Detect which cell encompasses the target text, then output its (x, y) center coordinate. 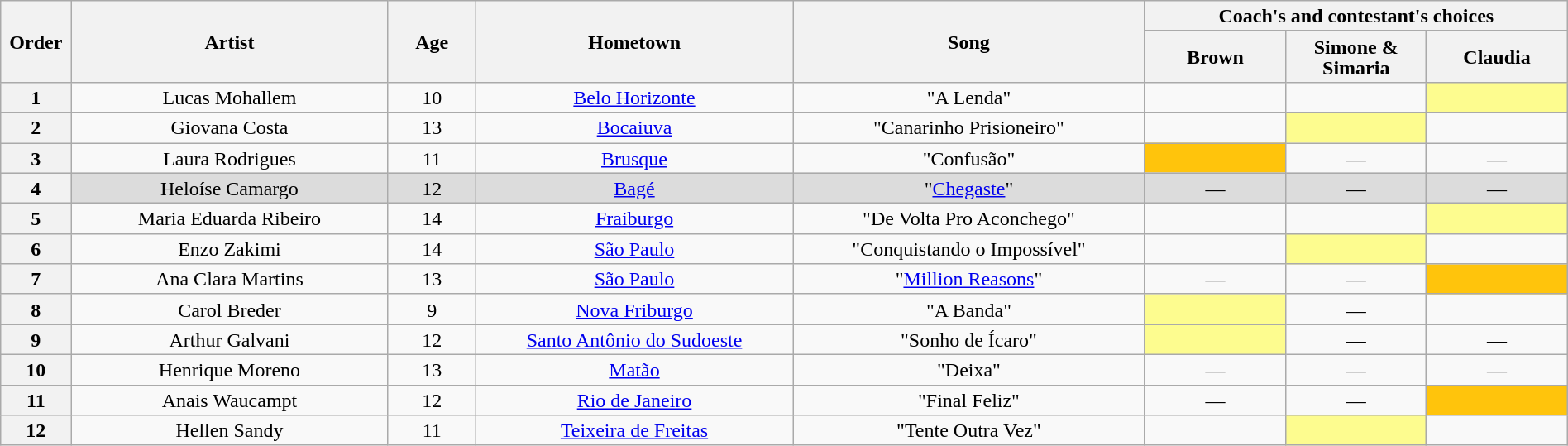
5 (36, 218)
Laura Rodrigues (230, 157)
"A Lenda" (969, 98)
Belo Horizonte (633, 98)
Order (36, 41)
6 (36, 248)
Henrique Moreno (230, 369)
Rio de Janeiro (633, 400)
Anais Waucampt (230, 400)
Fraiburgo (633, 218)
"Deixa" (969, 369)
"Final Feliz" (969, 400)
Teixeira de Freitas (633, 430)
8 (36, 309)
Simone & Simaria (1356, 56)
Enzo Zakimi (230, 248)
"Canarinho Prisioneiro" (969, 127)
Artist (230, 41)
Lucas Mohallem (230, 98)
4 (36, 189)
Bocaiuva (633, 127)
Age (432, 41)
Brusque (633, 157)
Hometown (633, 41)
7 (36, 280)
Hellen Sandy (230, 430)
"Confusão" (969, 157)
"Conquistando o Impossível" (969, 248)
"Sonho de Ícaro" (969, 339)
Nova Friburgo (633, 309)
"Chegaste" (969, 189)
"Million Reasons" (969, 280)
Bagé (633, 189)
2 (36, 127)
Giovana Costa (230, 127)
"De Volta Pro Aconchego" (969, 218)
Claudia (1497, 56)
Brown (1215, 56)
Maria Eduarda Ribeiro (230, 218)
Santo Antônio do Sudoeste (633, 339)
Arthur Galvani (230, 339)
Carol Breder (230, 309)
"Tente Outra Vez" (969, 430)
Matão (633, 369)
Coach's and contestant's choices (1356, 17)
"A Banda" (969, 309)
1 (36, 98)
Song (969, 41)
3 (36, 157)
Ana Clara Martins (230, 280)
Heloíse Camargo (230, 189)
